From the cell containing the given text, extract its center point as [X, Y] coordinate. 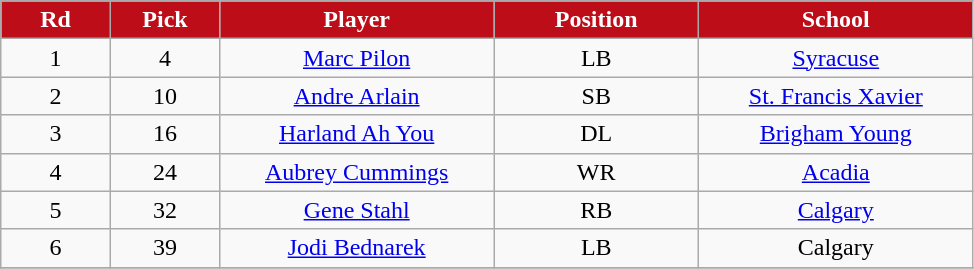
Aubrey Cummings [357, 172]
Marc Pilon [357, 58]
Andre Arlain [357, 96]
Acadia [836, 172]
WR [596, 172]
Rd [56, 20]
24 [165, 172]
6 [56, 248]
SB [596, 96]
2 [56, 96]
Syracuse [836, 58]
Brigham Young [836, 134]
1 [56, 58]
Player [357, 20]
Position [596, 20]
3 [56, 134]
St. Francis Xavier [836, 96]
Gene Stahl [357, 210]
5 [56, 210]
Jodi Bednarek [357, 248]
10 [165, 96]
School [836, 20]
39 [165, 248]
32 [165, 210]
RB [596, 210]
Harland Ah You [357, 134]
16 [165, 134]
DL [596, 134]
Pick [165, 20]
